Output the [X, Y] coordinate of the center of the cell containing the given text.  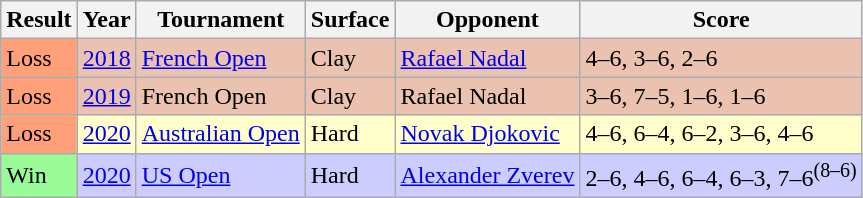
2018 [106, 58]
Result [39, 20]
Year [106, 20]
Win [39, 176]
Alexander Zverev [488, 176]
2019 [106, 96]
4–6, 3–6, 2–6 [721, 58]
2–6, 4–6, 6–4, 6–3, 7–6(8–6) [721, 176]
Surface [350, 20]
Australian Open [220, 134]
Tournament [220, 20]
Novak Djokovic [488, 134]
US Open [220, 176]
3–6, 7–5, 1–6, 1–6 [721, 96]
Score [721, 20]
Opponent [488, 20]
4–6, 6–4, 6–2, 3–6, 4–6 [721, 134]
